Search for the cell housing the specified text and yield its [x, y] center coordinate. 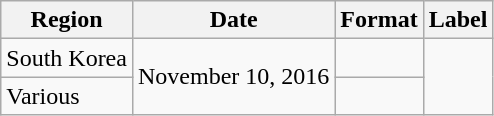
South Korea [67, 58]
Label [458, 20]
Date [233, 20]
Various [67, 96]
November 10, 2016 [233, 77]
Format [379, 20]
Region [67, 20]
